Locate the cell with the specified text and output its [X, Y] center coordinate. 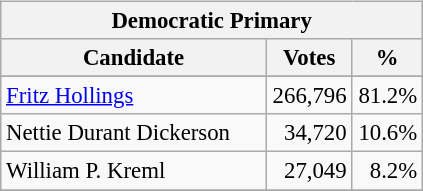
Fritz Hollings [134, 96]
8.2% [388, 171]
Nettie Durant Dickerson [134, 133]
81.2% [388, 96]
William P. Kreml [134, 171]
% [388, 58]
Candidate [134, 58]
266,796 [309, 96]
Democratic Primary [212, 21]
10.6% [388, 133]
27,049 [309, 171]
34,720 [309, 133]
Votes [309, 58]
